Search for the cell housing the specified text and yield its [x, y] center coordinate. 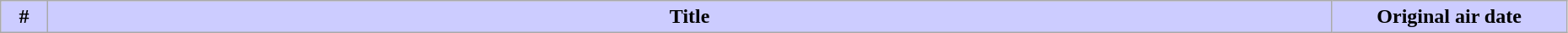
Title [689, 17]
# [24, 17]
Original air date [1449, 17]
